Search for the cell housing the specified text and yield its (x, y) center coordinate. 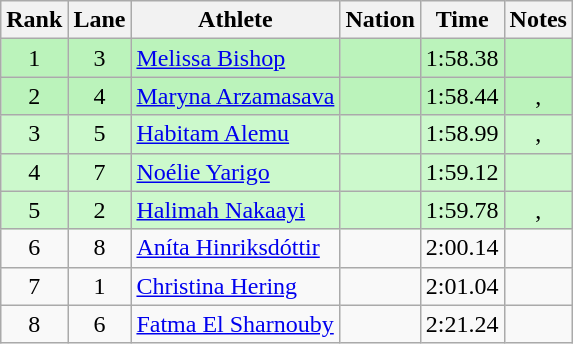
Time (462, 20)
1:58.99 (462, 134)
Aníta Hinriksdóttir (236, 248)
Halimah Nakaayi (236, 210)
1:59.78 (462, 210)
Habitam Alemu (236, 134)
2:01.04 (462, 286)
Melissa Bishop (236, 58)
Rank (34, 20)
Lane (100, 20)
1:58.38 (462, 58)
Athlete (236, 20)
Fatma El Sharnouby (236, 324)
Maryna Arzamasava (236, 96)
Nation (380, 20)
1:58.44 (462, 96)
2:21.24 (462, 324)
Noélie Yarigo (236, 172)
1:59.12 (462, 172)
Christina Hering (236, 286)
Notes (538, 20)
2:00.14 (462, 248)
